Return the [X, Y] coordinate for the center point of the cell that contains the specified text.  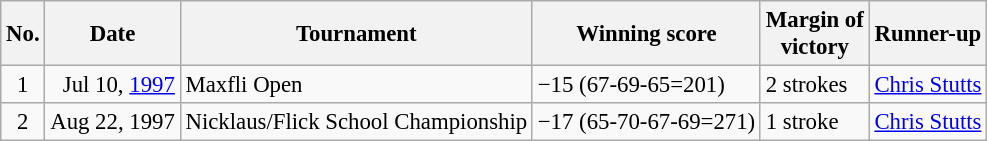
Runner-up [928, 34]
−17 (65-70-67-69=271) [646, 122]
Nicklaus/Flick School Championship [356, 122]
Maxfli Open [356, 85]
Margin ofvictory [814, 34]
−15 (67-69-65=201) [646, 85]
2 [23, 122]
Winning score [646, 34]
Tournament [356, 34]
No. [23, 34]
Jul 10, 1997 [112, 85]
2 strokes [814, 85]
Date [112, 34]
1 [23, 85]
Aug 22, 1997 [112, 122]
1 stroke [814, 122]
